Extract the (X, Y) coordinate from the center of the cell holding the provided text.  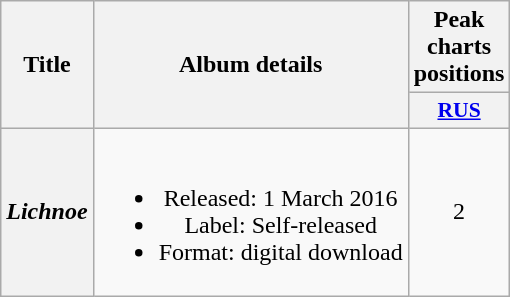
2 (459, 212)
Lichnoe (47, 212)
Title (47, 65)
RUS (459, 111)
Peak charts positions (459, 47)
Released: 1 March 2016Label: Self-releasedFormat: digital download (250, 212)
Album details (250, 65)
